Return the (x, y) coordinate for the center point of the cell that contains the specified text.  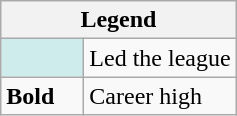
Led the league (160, 58)
Legend (118, 20)
Career high (160, 96)
Bold (42, 96)
